Locate the cell with the specified text and output its [x, y] center coordinate. 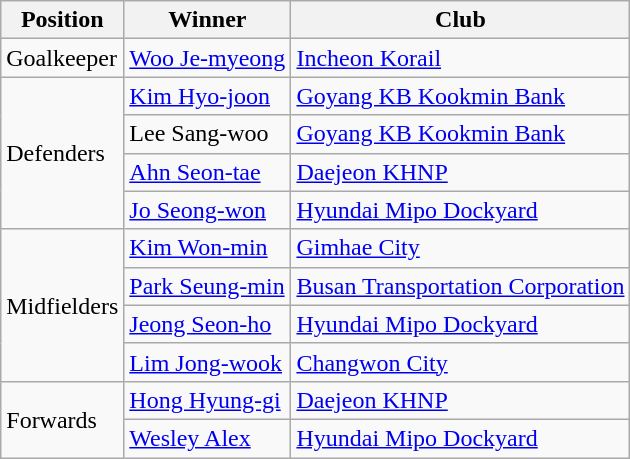
Club [460, 20]
Incheon Korail [460, 58]
Position [62, 20]
Jo Seong-won [208, 210]
Lee Sang-woo [208, 134]
Forwards [62, 419]
Midfielders [62, 305]
Wesley Alex [208, 438]
Gimhae City [460, 248]
Kim Won-min [208, 248]
Winner [208, 20]
Goalkeeper [62, 58]
Lim Jong-wook [208, 362]
Defenders [62, 153]
Hong Hyung-gi [208, 400]
Busan Transportation Corporation [460, 286]
Ahn Seon-tae [208, 172]
Park Seung-min [208, 286]
Changwon City [460, 362]
Kim Hyo-joon [208, 96]
Woo Je-myeong [208, 58]
Jeong Seon-ho [208, 324]
